Provide the (X, Y) coordinate of the cell's center where the given text is located.  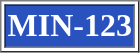
MIN-123 (69, 26)
